Output the [X, Y] coordinate of the center of the cell containing the given text.  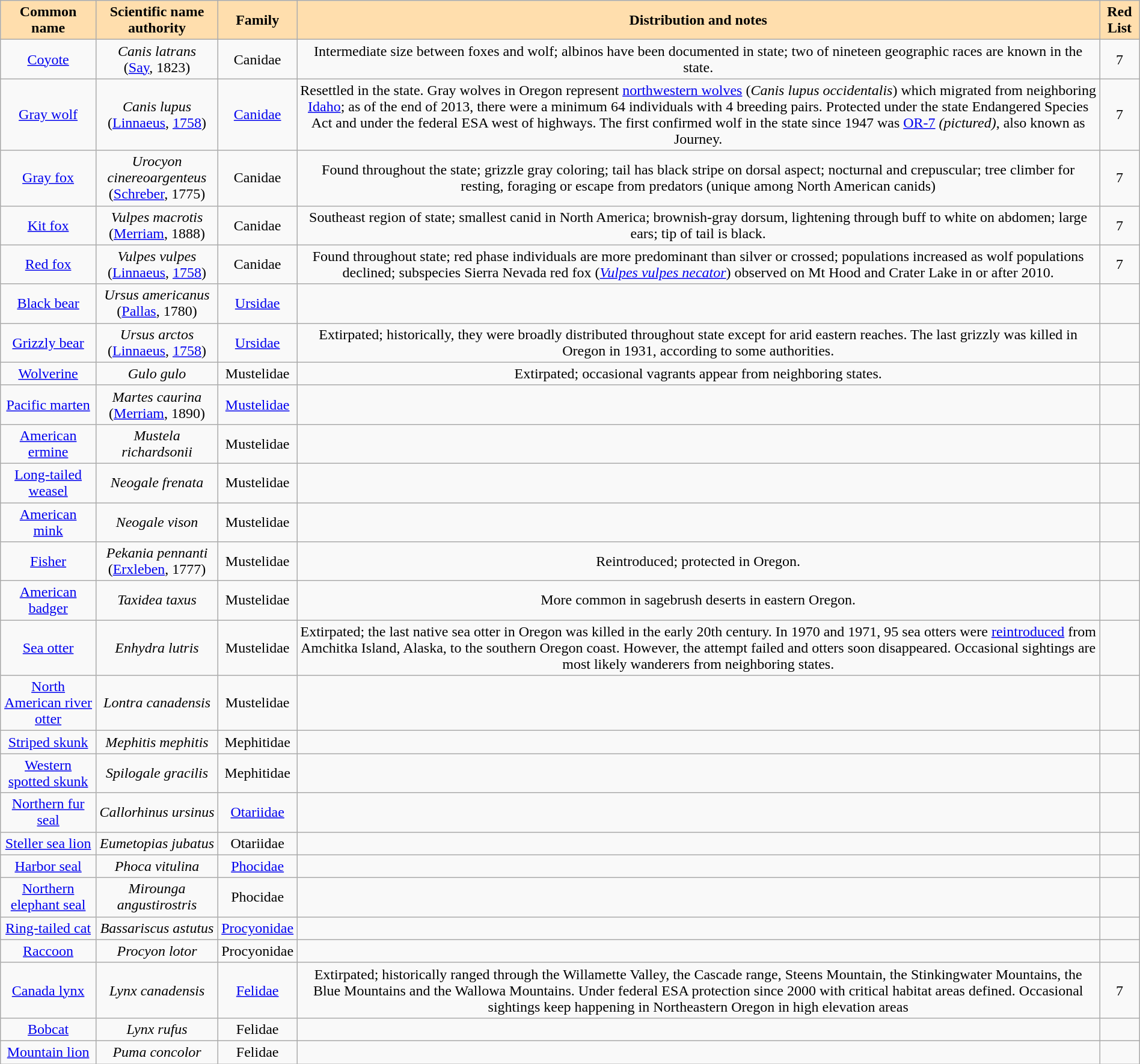
Intermediate size between foxes and wolf; albinos have been documented in state; two of nineteen geographic races are known in the state. [699, 59]
Enhydra lutris [156, 648]
Pekania pennanti(Erxleben, 1777) [156, 562]
Gray fox [48, 178]
Reintroduced; protected in Oregon. [699, 562]
Bobcat [48, 1029]
Distribution and notes [699, 20]
Long-tailed weasel [48, 482]
Striped skunk [48, 742]
Urocyon cinereoargenteus(Schreber, 1775) [156, 178]
Bassariscus astutus [156, 928]
Steller sea lion [48, 843]
Northern fur seal [48, 812]
North American river otter [48, 703]
Canada lynx [48, 990]
Eumetopias jubatus [156, 843]
Spilogale gracilis [156, 773]
Kit fox [48, 225]
Mustela richardsonii [156, 444]
American ermine [48, 444]
More common in sagebrush deserts in eastern Oregon. [699, 600]
Pacific marten [48, 404]
Lynx canadensis [156, 990]
Extirpated; occasional vagrants appear from neighboring states. [699, 374]
Canis lupus(Linnaeus, 1758) [156, 114]
Procyon lotor [156, 951]
Gulo gulo [156, 374]
Mirounga angustirostris [156, 897]
Fisher [48, 562]
Ursus arctos(Linnaeus, 1758) [156, 343]
Common name [48, 20]
Vulpes macrotis(Merriam, 1888) [156, 225]
Neogale frenata [156, 482]
Gray wolf [48, 114]
Raccoon [48, 951]
Canis latrans(Say, 1823) [156, 59]
Lontra canadensis [156, 703]
Phoca vitulina [156, 866]
Vulpes vulpes(Linnaeus, 1758) [156, 265]
Red List [1120, 20]
Sea otter [48, 648]
Family [257, 20]
Ring-tailed cat [48, 928]
Neogale vison [156, 522]
Northern elephant seal [48, 897]
Wolverine [48, 374]
American mink [48, 522]
Taxidea taxus [156, 600]
Harbor seal [48, 866]
Callorhinus ursinus [156, 812]
Red fox [48, 265]
American badger [48, 600]
Western spotted skunk [48, 773]
Mountain lion [48, 1052]
Mephitis mephitis [156, 742]
Martes caurina(Merriam, 1890) [156, 404]
Grizzly bear [48, 343]
Puma concolor [156, 1052]
Lynx rufus [156, 1029]
Black bear [48, 303]
Coyote [48, 59]
Ursus americanus(Pallas, 1780) [156, 303]
Scientific nameauthority [156, 20]
